Pinpoint the cell where the given text exists, returning its [x, y] midpoint coordinate. 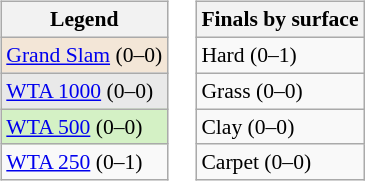
Grand Slam (0–0) [84, 55]
Clay (0–0) [280, 127]
WTA 1000 (0–0) [84, 91]
Carpet (0–0) [280, 162]
Grass (0–0) [280, 91]
WTA 500 (0–0) [84, 127]
Legend [84, 20]
Finals by surface [280, 20]
Hard (0–1) [280, 55]
WTA 250 (0–1) [84, 162]
